Determine the (X, Y) coordinate at the center of the cell enclosing the given text.  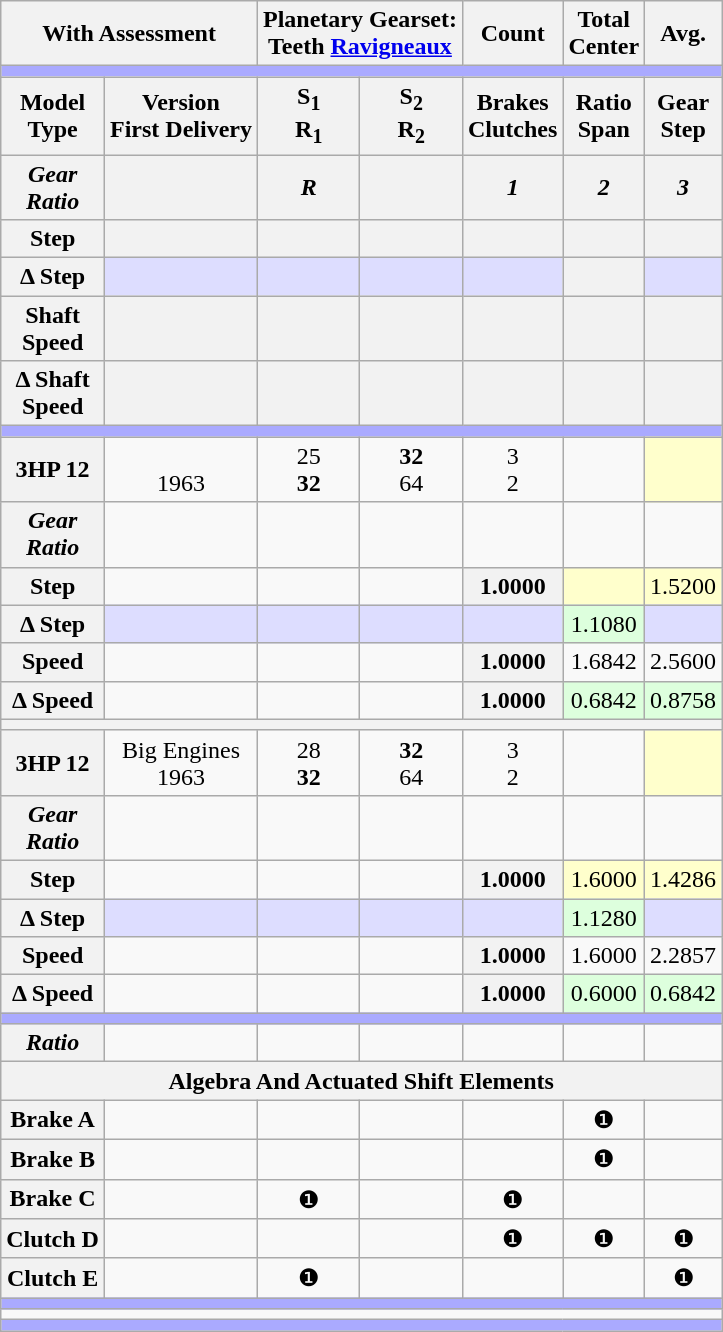
3 (684, 186)
Clutch D (53, 1239)
Brake C (53, 1199)
2 (604, 186)
0.8758 (684, 700)
2.5600 (684, 662)
Brake B (53, 1159)
TotalCenter (604, 34)
Δ ShaftSpeed (53, 394)
2.2857 (684, 956)
VersionFirst Delivery (180, 116)
ModelType (53, 116)
ShaftSpeed (53, 328)
Big Engines1963 (180, 762)
Planetary Gearset:Teeth Ravigneaux (360, 34)
S2R2 (411, 116)
1963 (180, 470)
0.6000 (604, 994)
Algebra And Actuated Shift Elements (362, 1081)
2832 (308, 762)
Clutch E (53, 1278)
1.1080 (604, 624)
1.5200 (684, 586)
R (308, 186)
1.6842 (604, 662)
Count (512, 34)
GearStep (684, 116)
Ratio (53, 1043)
S1R1 (308, 116)
Avg. (684, 34)
RatioSpan (604, 116)
With Assessment (130, 34)
1.1280 (604, 917)
BrakesClutches (512, 116)
1 (512, 186)
2532 (308, 470)
Brake A (53, 1120)
1.4286 (684, 879)
